Locate the cell with the specified text and output its (x, y) center coordinate. 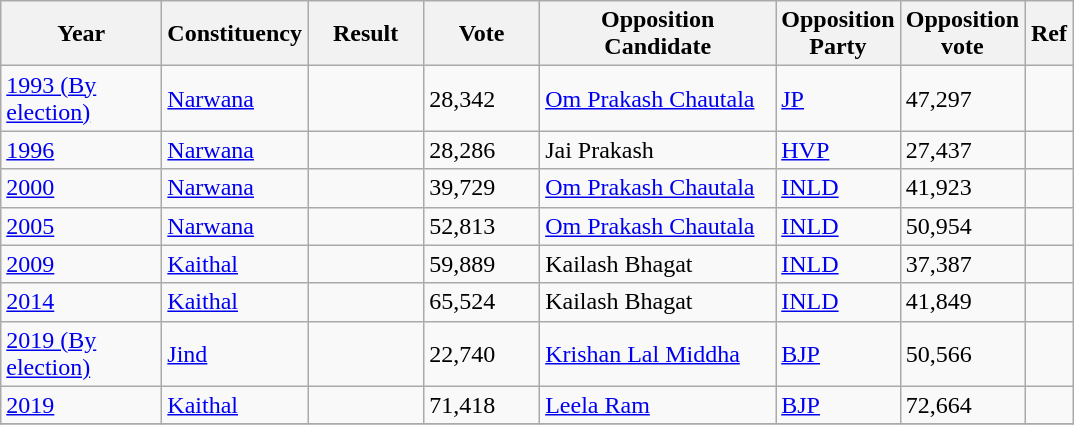
Opposition Candidate (658, 34)
Leela Ram (658, 405)
Year (82, 34)
71,418 (482, 405)
50,954 (962, 226)
1996 (82, 150)
28,342 (482, 98)
28,286 (482, 150)
Vote (482, 34)
HVP (838, 150)
Jind (235, 354)
2009 (82, 264)
Ref (1050, 34)
59,889 (482, 264)
Jai Prakash (658, 150)
2019 (By election) (82, 354)
65,524 (482, 302)
39,729 (482, 188)
41,849 (962, 302)
72,664 (962, 405)
37,387 (962, 264)
2014 (82, 302)
Opposition Party (838, 34)
2000 (82, 188)
Krishan Lal Middha (658, 354)
Result (366, 34)
JP (838, 98)
52,813 (482, 226)
27,437 (962, 150)
22,740 (482, 354)
1993 (By election) (82, 98)
Opposition vote (962, 34)
2019 (82, 405)
2005 (82, 226)
41,923 (962, 188)
50,566 (962, 354)
Constituency (235, 34)
47,297 (962, 98)
